Detect which cell encompasses the target text, then output its (x, y) center coordinate. 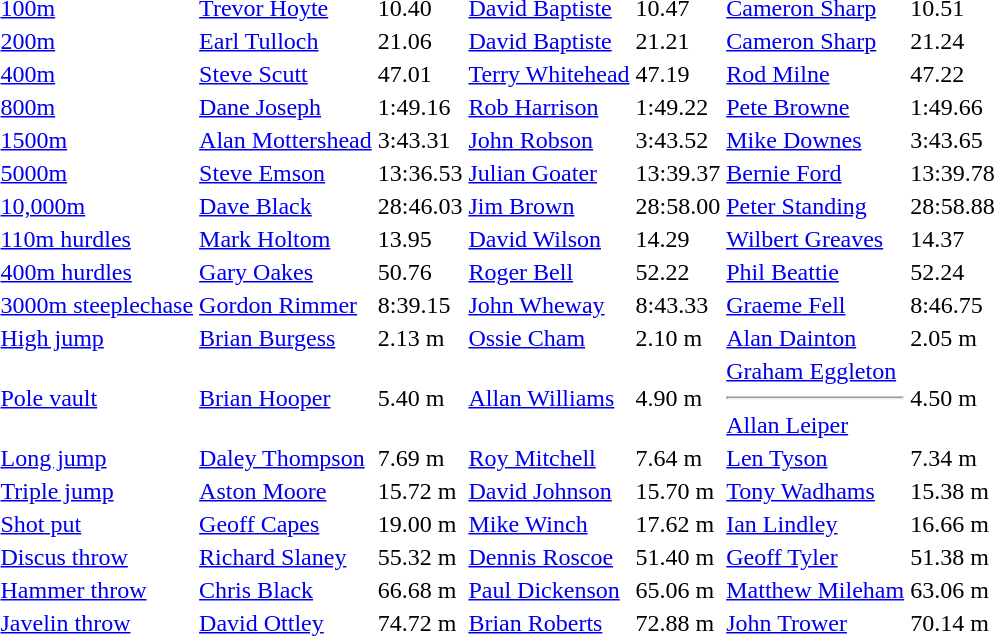
55.32 m (420, 557)
Phil Beattie (816, 272)
Cameron Sharp (816, 41)
4.90 m (678, 398)
Graeme Fell (816, 305)
52.22 (678, 272)
Wilbert Greaves (816, 239)
66.68 m (420, 590)
Dane Joseph (286, 107)
Tony Wadhams (816, 491)
65.06 m (678, 590)
Chris Black (286, 590)
Gary Oakes (286, 272)
5.40 m (420, 398)
15.72 m (420, 491)
Geoff Tyler (816, 557)
21.06 (420, 41)
7.69 m (420, 458)
Richard Slaney (286, 557)
47.19 (678, 74)
Ossie Cham (549, 338)
Matthew Mileham (816, 590)
3:43.52 (678, 140)
19.00 m (420, 524)
Daley Thompson (286, 458)
David Johnson (549, 491)
Roy Mitchell (549, 458)
14.29 (678, 239)
Allan Williams (549, 398)
2.10 m (678, 338)
David Wilson (549, 239)
50.76 (420, 272)
John Wheway (549, 305)
Len Tyson (816, 458)
13.95 (420, 239)
Steve Emson (286, 173)
Jim Brown (549, 206)
1:49.22 (678, 107)
John Robson (549, 140)
Alan Mottershead (286, 140)
28:58.00 (678, 206)
13:36.53 (420, 173)
Rod Milne (816, 74)
Terry Whitehead (549, 74)
Aston Moore (286, 491)
Rob Harrison (549, 107)
Graham Eggleton Allan Leiper (816, 398)
3:43.31 (420, 140)
13:39.37 (678, 173)
Dennis Roscoe (549, 557)
Earl Tulloch (286, 41)
Steve Scutt (286, 74)
17.62 m (678, 524)
David Baptiste (549, 41)
Ian Lindley (816, 524)
Julian Goater (549, 173)
2.13 m (420, 338)
Mike Winch (549, 524)
Mark Holtom (286, 239)
21.21 (678, 41)
Paul Dickenson (549, 590)
8:39.15 (420, 305)
47.01 (420, 74)
Pete Browne (816, 107)
Geoff Capes (286, 524)
Bernie Ford (816, 173)
Roger Bell (549, 272)
Brian Hooper (286, 398)
Brian Burgess (286, 338)
1:49.16 (420, 107)
Alan Dainton (816, 338)
8:43.33 (678, 305)
15.70 m (678, 491)
Dave Black (286, 206)
7.64 m (678, 458)
28:46.03 (420, 206)
Gordon Rimmer (286, 305)
51.40 m (678, 557)
Peter Standing (816, 206)
Mike Downes (816, 140)
